Search for the cell housing the specified text and yield its [x, y] center coordinate. 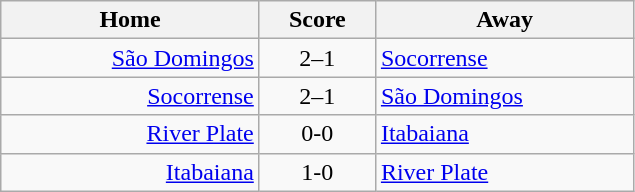
1-0 [317, 172]
Away [504, 20]
Home [130, 20]
0-0 [317, 134]
Score [317, 20]
